Return [x, y] of the center of cell containing provided text 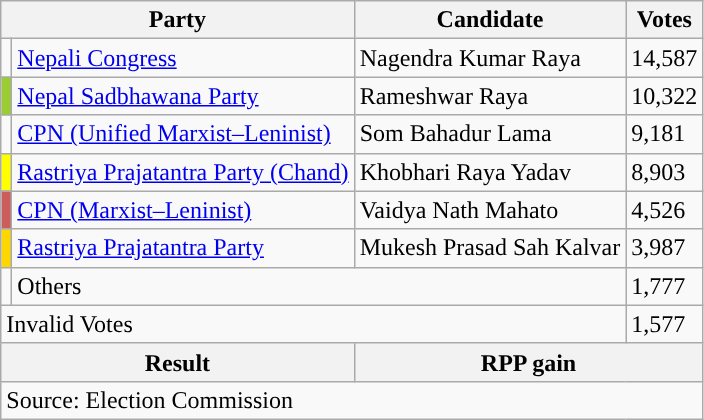
Source: Election Commission [352, 400]
Others [319, 286]
3,987 [664, 248]
Result [178, 362]
RPP gain [528, 362]
1,577 [664, 324]
Mukesh Prasad Sah Kalvar [490, 248]
10,322 [664, 96]
Rastriya Prajatantra Party [183, 248]
Som Bahadur Lama [490, 134]
Invalid Votes [314, 324]
Khobhari Raya Yadav [490, 172]
CPN (Unified Marxist–Leninist) [183, 134]
9,181 [664, 134]
Party [178, 20]
14,587 [664, 58]
Rameshwar Raya [490, 96]
Votes [664, 20]
Candidate [490, 20]
CPN (Marxist–Leninist) [183, 210]
8,903 [664, 172]
4,526 [664, 210]
Nepal Sadbhawana Party [183, 96]
Nagendra Kumar Raya [490, 58]
Nepali Congress [183, 58]
Vaidya Nath Mahato [490, 210]
1,777 [664, 286]
Rastriya Prajatantra Party (Chand) [183, 172]
